Capture the cell that displays the provided text and extract its (x, y) central coordinate. 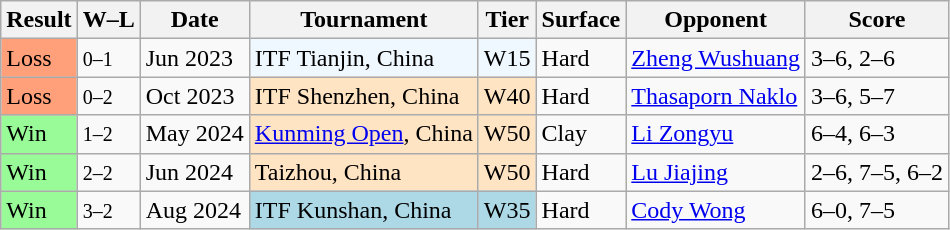
6–0, 7–5 (876, 210)
Aug 2024 (194, 210)
Result (39, 20)
3–2 (108, 210)
May 2024 (194, 134)
W–L (108, 20)
Taizhou, China (364, 172)
3–6, 2–6 (876, 58)
2–2 (108, 172)
Tournament (364, 20)
0–1 (108, 58)
W15 (507, 58)
Cody Wong (716, 210)
Li Zongyu (716, 134)
1–2 (108, 134)
2–6, 7–5, 6–2 (876, 172)
Jun 2023 (194, 58)
W40 (507, 96)
0–2 (108, 96)
6–4, 6–3 (876, 134)
Opponent (716, 20)
Oct 2023 (194, 96)
Surface (581, 20)
Thasaporn Naklo (716, 96)
Lu Jiajing (716, 172)
Score (876, 20)
ITF Shenzhen, China (364, 96)
Kunming Open, China (364, 134)
Date (194, 20)
ITF Tianjin, China (364, 58)
Zheng Wushuang (716, 58)
Tier (507, 20)
Clay (581, 134)
ITF Kunshan, China (364, 210)
W35 (507, 210)
3–6, 5–7 (876, 96)
Jun 2024 (194, 172)
